Find where the given text appears and provide that cell's center as (X, Y) coordinate. 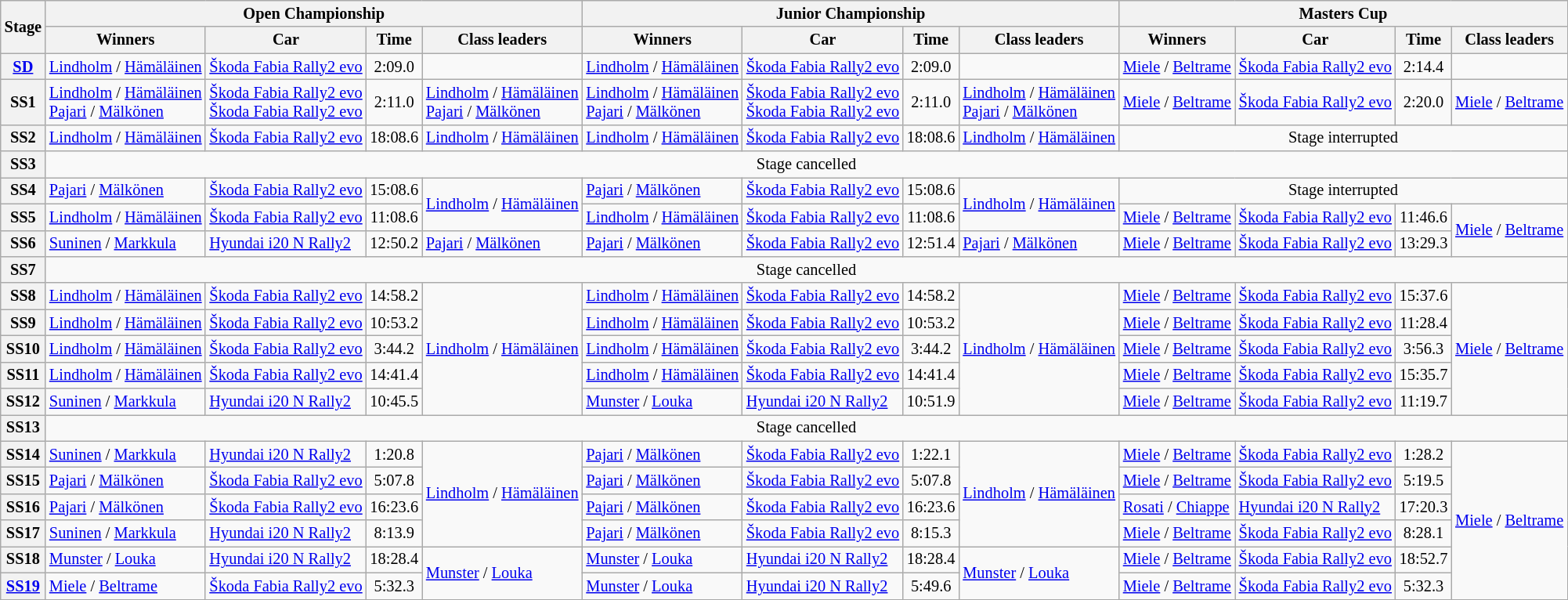
SS3 (23, 164)
Stage (23, 27)
11:46.6 (1424, 217)
18:52.7 (1424, 559)
1:20.8 (395, 454)
1:22.1 (930, 454)
SS18 (23, 559)
8:28.1 (1424, 533)
SS12 (23, 402)
8:15.3 (930, 533)
5:49.6 (930, 586)
17:20.3 (1424, 507)
2:14.4 (1424, 67)
3:56.3 (1424, 349)
SS7 (23, 269)
2:20.0 (1424, 102)
SS15 (23, 480)
Masters Cup (1343, 13)
11:19.7 (1424, 402)
Junior Championship (851, 13)
SS13 (23, 428)
SS14 (23, 454)
Rosati / Chiappe (1177, 507)
10:51.9 (930, 402)
Open Championship (313, 13)
SS10 (23, 349)
SS2 (23, 138)
SS16 (23, 507)
12:51.4 (930, 244)
SS9 (23, 323)
15:35.7 (1424, 375)
11:28.4 (1424, 323)
SS1 (23, 102)
10:45.5 (395, 402)
13:29.3 (1424, 244)
SS19 (23, 586)
SS8 (23, 296)
SS5 (23, 217)
8:13.9 (395, 533)
SD (23, 67)
SS6 (23, 244)
SS17 (23, 533)
SS4 (23, 190)
SS11 (23, 375)
15:37.6 (1424, 296)
5:19.5 (1424, 480)
1:28.2 (1424, 454)
12:50.2 (395, 244)
